Capture the cell that displays the provided text and extract its [x, y] central coordinate. 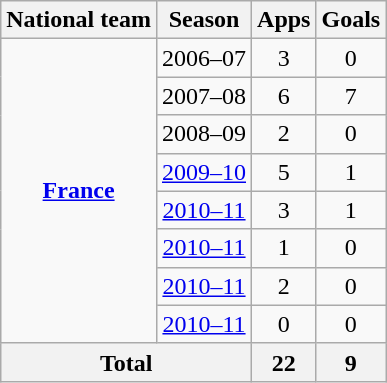
5 [284, 172]
2008–09 [204, 134]
2009–10 [204, 172]
2007–08 [204, 96]
9 [351, 362]
7 [351, 96]
France [79, 191]
22 [284, 362]
Total [126, 362]
6 [284, 96]
Season [204, 20]
National team [79, 20]
2006–07 [204, 58]
Goals [351, 20]
Apps [284, 20]
